Return [x, y] of the center of cell containing provided text 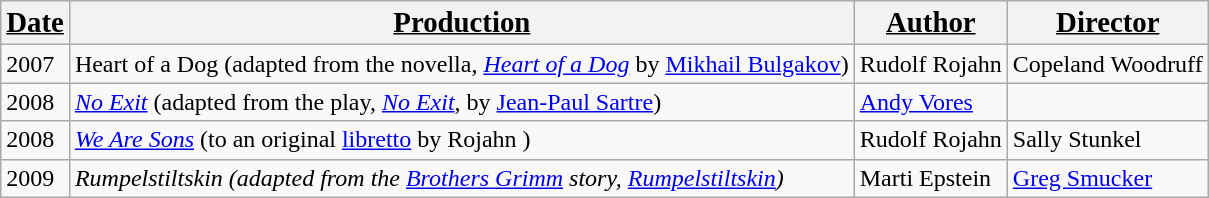
Director [1108, 23]
Rumpelstiltskin (adapted from the Brothers Grimm story, Rumpelstiltskin) [462, 178]
Date [36, 23]
No Exit (adapted from the play, No Exit, by Jean-Paul Sartre) [462, 102]
Copeland Woodruff [1108, 64]
Heart of a Dog (adapted from the novella, Heart of a Dog by Mikhail Bulgakov) [462, 64]
Production [462, 23]
We Are Sons (to an original libretto by Rojahn ) [462, 140]
Author [930, 23]
Sally Stunkel [1108, 140]
Greg Smucker [1108, 178]
2009 [36, 178]
Andy Vores [930, 102]
2007 [36, 64]
Marti Epstein [930, 178]
